Return the [x, y] coordinate for the center point of the cell that contains the specified text.  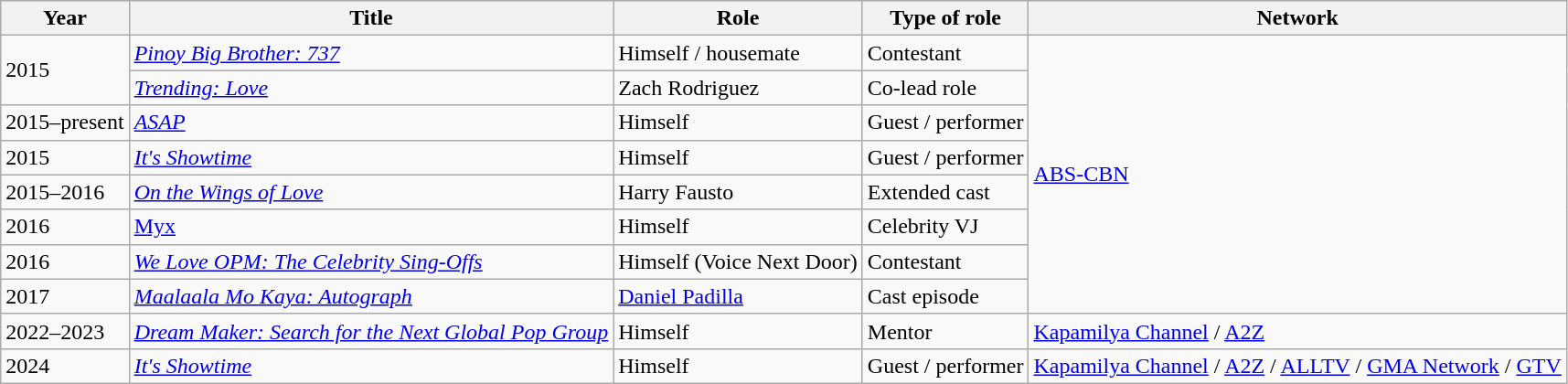
ASAP [371, 123]
Dream Maker: Search for the Next Global Pop Group [371, 331]
Type of role [945, 18]
On the Wings of Love [371, 192]
ABS-CBN [1297, 175]
Extended cast [945, 192]
Pinoy Big Brother: 737 [371, 53]
2015–present [65, 123]
Daniel Padilla [739, 296]
Trending: Love [371, 88]
Title [371, 18]
Maalaala Mo Kaya: Autograph [371, 296]
2024 [65, 366]
Himself (Voice Next Door) [739, 261]
2022–2023 [65, 331]
Kapamilya Channel / A2Z [1297, 331]
Himself / housemate [739, 53]
Mentor [945, 331]
Kapamilya Channel / A2Z / ALLTV / GMA Network / GTV [1297, 366]
Harry Fausto [739, 192]
Network [1297, 18]
2017 [65, 296]
Year [65, 18]
Co-lead role [945, 88]
We Love OPM: The Celebrity Sing-Offs [371, 261]
Myx [371, 227]
Cast episode [945, 296]
Role [739, 18]
Zach Rodriguez [739, 88]
2015–2016 [65, 192]
Celebrity VJ [945, 227]
